Scan for the cell matching the given text and deliver its (X, Y) coordinate at center. 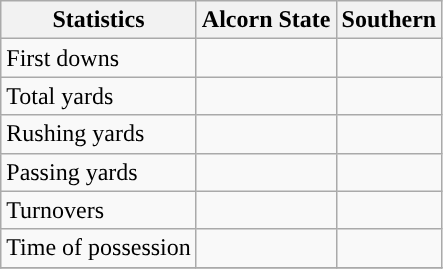
Statistics (99, 20)
Turnovers (99, 210)
Rushing yards (99, 134)
Total yards (99, 96)
First downs (99, 58)
Alcorn State (266, 20)
Time of possession (99, 248)
Southern (389, 20)
Passing yards (99, 172)
